Detect which cell encompasses the target text, then output its (X, Y) center coordinate. 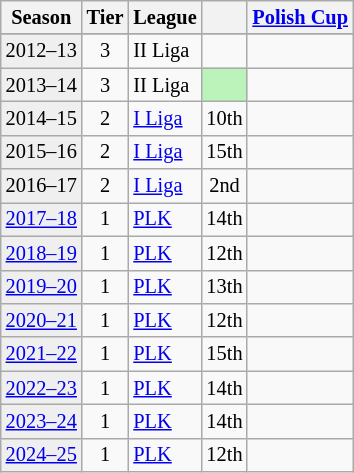
2024–25 (42, 455)
2013–14 (42, 85)
Polish Cup (300, 17)
2014–15 (42, 118)
10th (225, 118)
2017–18 (42, 219)
2015–16 (42, 152)
2022–23 (42, 388)
2021–22 (42, 354)
13th (225, 287)
2023–24 (42, 421)
2020–21 (42, 320)
Tier (106, 17)
2019–20 (42, 287)
League (164, 17)
2nd (225, 186)
2016–17 (42, 186)
2018–19 (42, 253)
Season (42, 17)
2012–13 (42, 51)
